Return (x, y) of the center of cell containing provided text 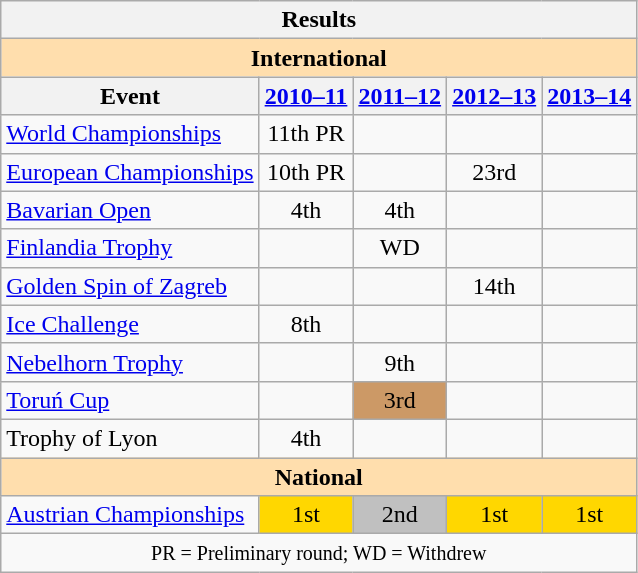
Toruń Cup (130, 400)
2013–14 (590, 96)
PR = Preliminary round; WD = Withdrew (319, 553)
National (319, 477)
Trophy of Lyon (130, 438)
2nd (400, 515)
WD (400, 248)
Nebelhorn Trophy (130, 362)
European Championships (130, 172)
International (319, 58)
23rd (494, 172)
Event (130, 96)
14th (494, 286)
Bavarian Open (130, 210)
Golden Spin of Zagreb (130, 286)
8th (306, 324)
2012–13 (494, 96)
Results (319, 20)
Austrian Championships (130, 515)
9th (400, 362)
10th PR (306, 172)
World Championships (130, 134)
11th PR (306, 134)
3rd (400, 400)
Finlandia Trophy (130, 248)
2010–11 (306, 96)
Ice Challenge (130, 324)
2011–12 (400, 96)
